Scan for the cell matching the given text and deliver its (x, y) coordinate at center. 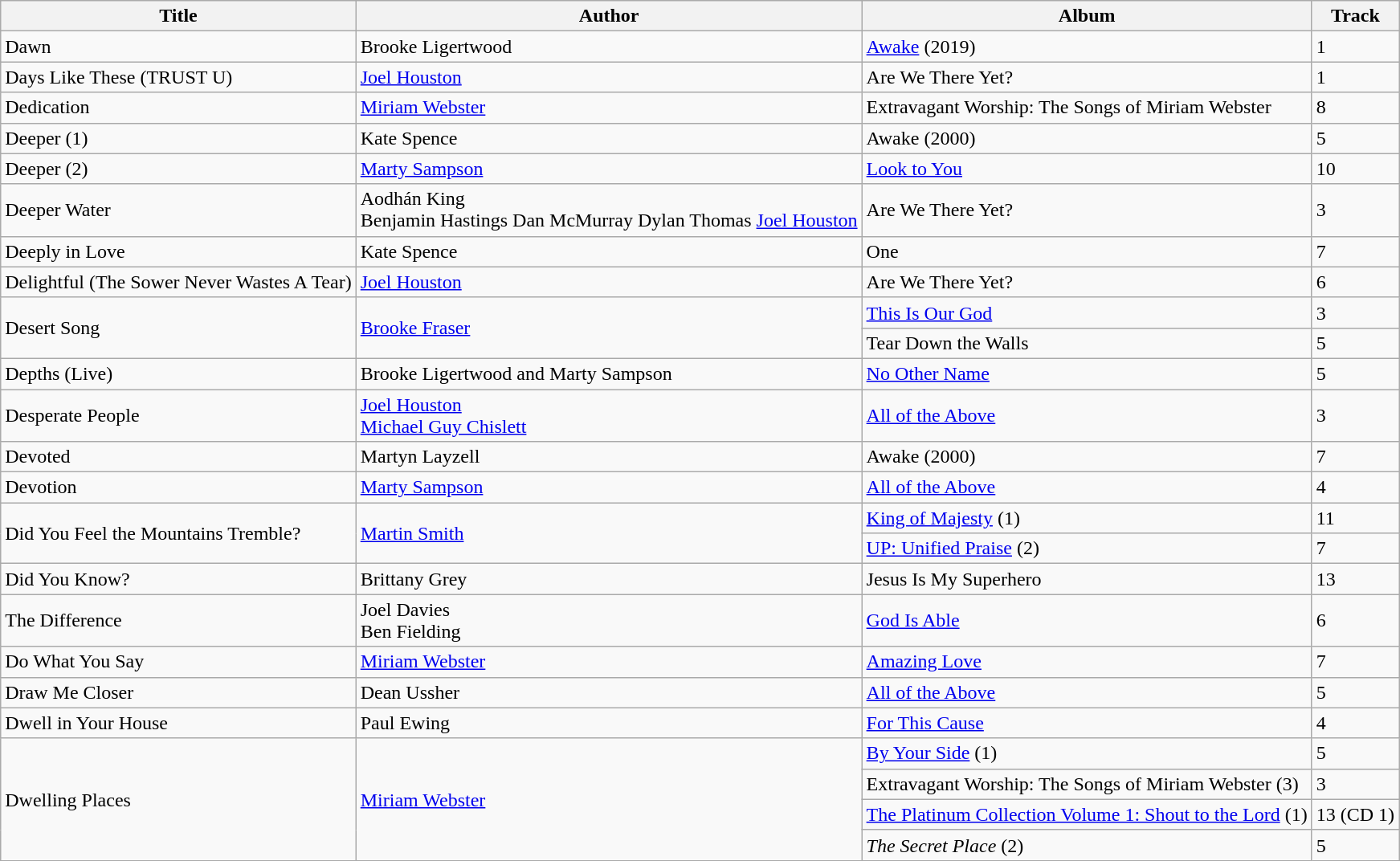
Extravagant Worship: The Songs of Miriam Webster (3) (1087, 784)
Do What You Say (178, 662)
Devoted (178, 457)
Extravagant Worship: The Songs of Miriam Webster (1087, 108)
Joel Houston Michael Guy Chislett (609, 414)
Deeper Water (178, 210)
Brooke Fraser (609, 328)
Dwelling Places (178, 799)
Deeper (1) (178, 138)
Tear Down the Walls (1087, 343)
Aodhán KingBenjamin Hastings Dan McMurray Dylan Thomas Joel Houston (609, 210)
Draw Me Closer (178, 692)
Deeply in Love (178, 251)
Devotion (178, 488)
Dean Ussher (609, 692)
Brittany Grey (609, 579)
11 (1355, 518)
The Secret Place (2) (1087, 845)
Dawn (178, 47)
For This Cause (1087, 723)
The Platinum Collection Volume 1: Shout to the Lord (1) (1087, 814)
Author (609, 16)
Paul Ewing (609, 723)
Title (178, 16)
Desperate People (178, 414)
Joel Davies Ben Fielding (609, 620)
God Is Able (1087, 620)
13 (CD 1) (1355, 814)
No Other Name (1087, 373)
Martyn Layzell (609, 457)
Delightful (The Sower Never Wastes A Tear) (178, 282)
One (1087, 251)
King of Majesty (1) (1087, 518)
10 (1355, 169)
Jesus Is My Superhero (1087, 579)
Album (1087, 16)
Desert Song (178, 328)
13 (1355, 579)
Awake (2019) (1087, 47)
Did You Feel the Mountains Tremble? (178, 533)
Amazing Love (1087, 662)
Depths (Live) (178, 373)
Look to You (1087, 169)
UP: Unified Praise (2) (1087, 549)
The Difference (178, 620)
Brooke Ligertwood (609, 47)
Dedication (178, 108)
This Is Our God (1087, 312)
Brooke Ligertwood and Marty Sampson (609, 373)
Dwell in Your House (178, 723)
Days Like These (TRUST U) (178, 77)
By Your Side (1) (1087, 753)
Track (1355, 16)
Deeper (2) (178, 169)
Martin Smith (609, 533)
Did You Know? (178, 579)
8 (1355, 108)
